From the cell containing the given text, extract its center point as [x, y] coordinate. 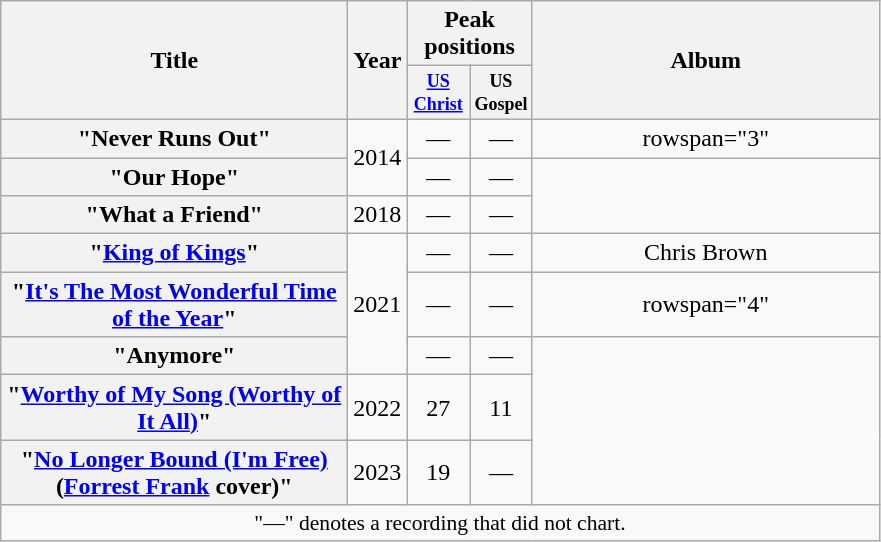
Album [706, 60]
Peakpositions [470, 34]
"—" denotes a recording that did not chart. [440, 523]
2022 [378, 408]
"Anymore" [174, 356]
"King of Kings" [174, 253]
USChrist [438, 93]
2021 [378, 304]
rowspan="4" [706, 304]
"It's The Most Wonderful Time of the Year" [174, 304]
"Never Runs Out" [174, 138]
11 [502, 408]
Year [378, 60]
USGospel [502, 93]
Title [174, 60]
2023 [378, 472]
"No Longer Bound (I'm Free) (Forrest Frank cover)" [174, 472]
19 [438, 472]
"Worthy of My Song (Worthy of It All)" [174, 408]
27 [438, 408]
2018 [378, 215]
Chris Brown [706, 253]
2014 [378, 157]
"Our Hope" [174, 177]
rowspan="3" [706, 138]
"What a Friend" [174, 215]
